Provide the (X, Y) coordinate of the cell's center where the given text is located.  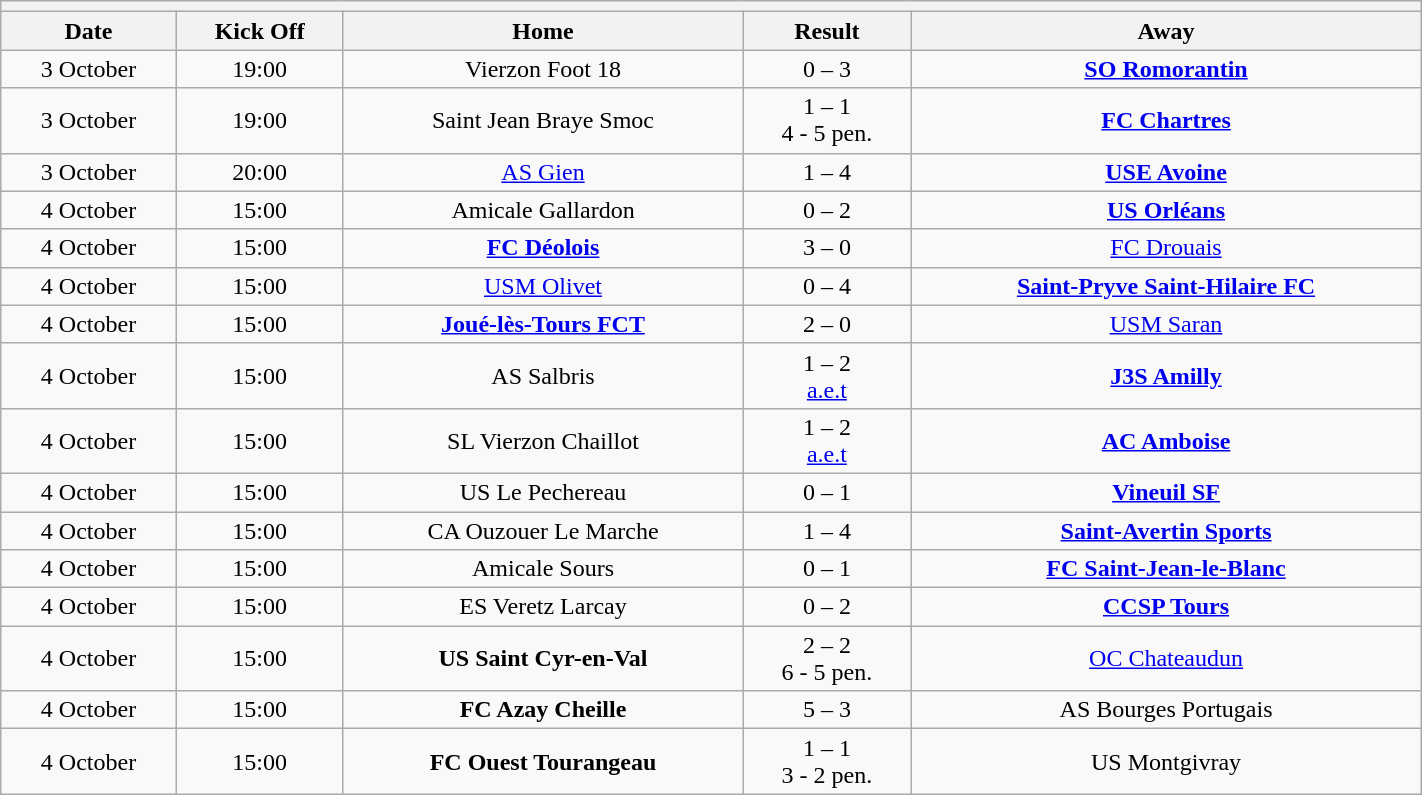
20:00 (260, 172)
USM Olivet (543, 286)
1 – 1 4 - 5 pen. (827, 120)
AS Bourges Portugais (1166, 710)
FC Déolois (543, 248)
US Saint Cyr-en-Val (543, 658)
Amicale Sours (543, 569)
2 – 2 6 - 5 pen. (827, 658)
ES Veretz Larcay (543, 607)
5 – 3 (827, 710)
Result (827, 31)
Saint-Pryve Saint-Hilaire FC (1166, 286)
Amicale Gallardon (543, 210)
FC Ouest Tourangeau (543, 762)
0 – 3 (827, 69)
3 – 0 (827, 248)
2 – 0 (827, 324)
Saint Jean Braye Smoc (543, 120)
USM Saran (1166, 324)
0 – 4 (827, 286)
Saint-Avertin Sports (1166, 531)
USE Avoine (1166, 172)
FC Drouais (1166, 248)
AS Salbris (543, 376)
CCSP Tours (1166, 607)
1 – 1 3 - 2 pen. (827, 762)
Vineuil SF (1166, 492)
Vierzon Foot 18 (543, 69)
Kick Off (260, 31)
SL Vierzon Chaillot (543, 440)
Home (543, 31)
J3S Amilly (1166, 376)
US Orléans (1166, 210)
US Montgivray (1166, 762)
Away (1166, 31)
AS Gien (543, 172)
FC Saint-Jean-le-Blanc (1166, 569)
OC Chateaudun (1166, 658)
AC Amboise (1166, 440)
SO Romorantin (1166, 69)
FC Chartres (1166, 120)
Date (89, 31)
Joué-lès-Tours FCT (543, 324)
US Le Pechereau (543, 492)
FC Azay Cheille (543, 710)
CA Ouzouer Le Marche (543, 531)
